Output the (X, Y) coordinate of the center of the cell containing the given text.  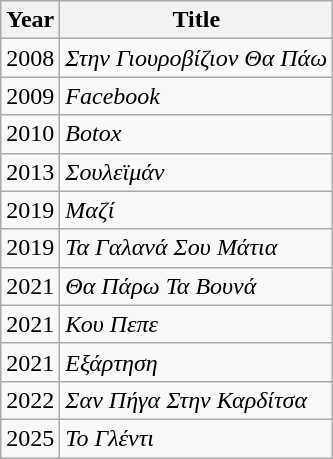
2008 (30, 58)
2022 (30, 400)
Το Γλέντι (196, 438)
Σαν Πήγα Στην Καρδίτσα (196, 400)
2010 (30, 134)
2013 (30, 172)
2025 (30, 438)
Title (196, 20)
Year (30, 20)
Θα Πάρω Τα Βουνά (196, 286)
Botox (196, 134)
Τα Γαλανά Σου Μάτια (196, 248)
2009 (30, 96)
Εξάρτηση (196, 362)
Σουλεϊμάν (196, 172)
Facebook (196, 96)
Μαζί (196, 210)
Κου Πεπε (196, 324)
Στην Γιουροβίζιον Θα Πάω (196, 58)
